Output the [x, y] coordinate of the center of the cell containing the given text.  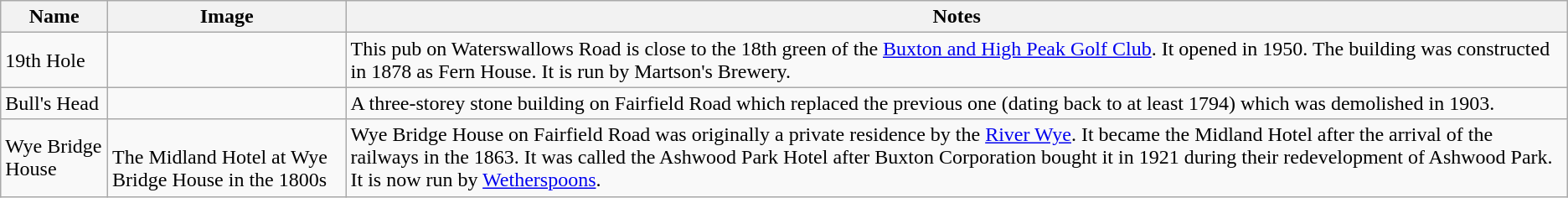
Bull's Head [54, 103]
The Midland Hotel at Wye Bridge House in the 1800s [227, 158]
Image [227, 17]
Wye Bridge House [54, 158]
Notes [957, 17]
A three-storey stone building on Fairfield Road which replaced the previous one (dating back to at least 1794) which was demolished in 1903. [957, 103]
19th Hole [54, 60]
Name [54, 17]
